Extract the [X, Y] coordinate from the center of the cell holding the provided text.  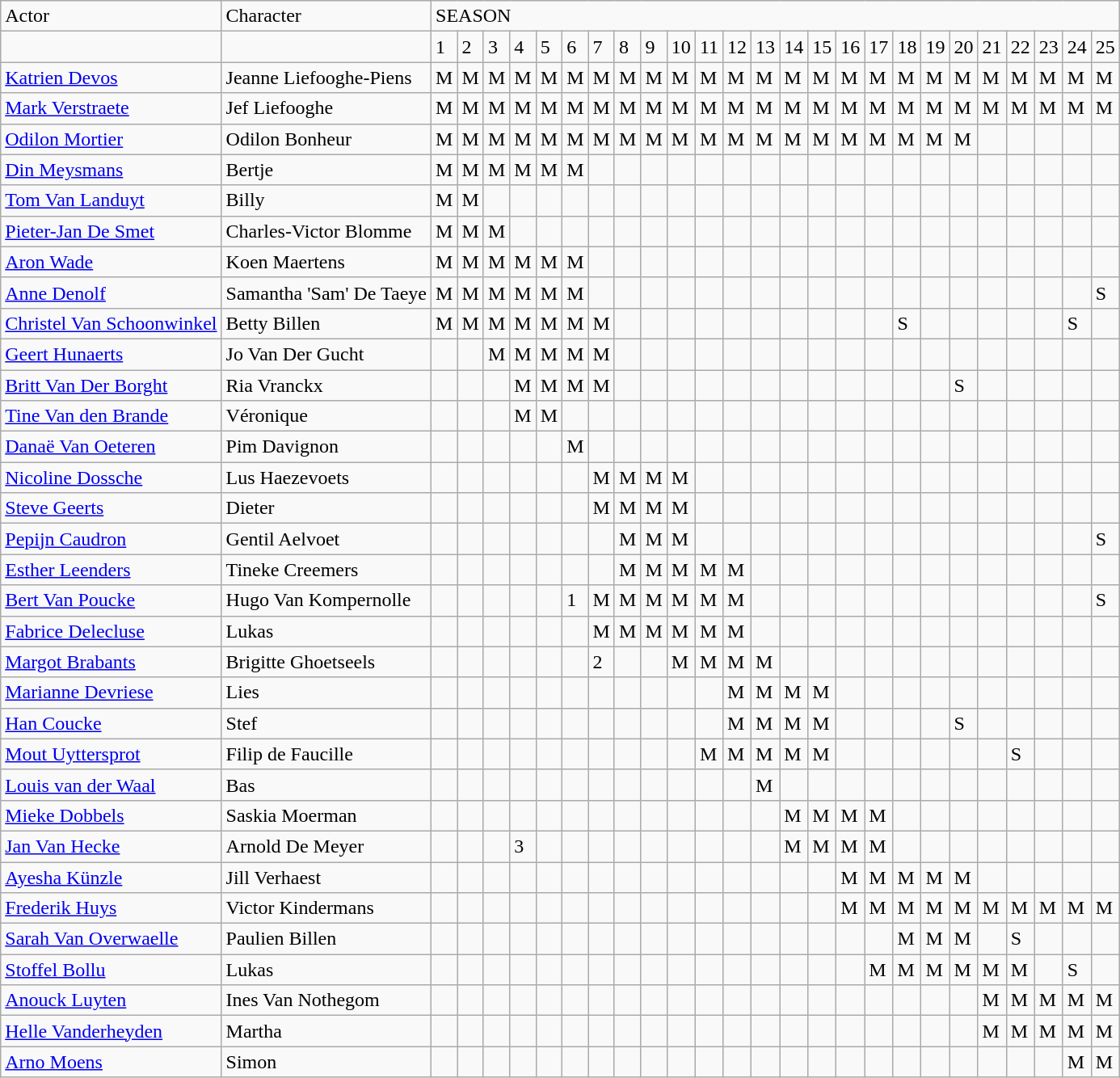
5 [549, 47]
Pieter-Jan De Smet [112, 231]
Odilon Bonheur [326, 139]
Margot Brabants [112, 662]
13 [766, 47]
Paulien Billen [326, 939]
Betty Billen [326, 323]
Actor [112, 16]
Stoffel Bollu [112, 970]
Louis van der Waal [112, 785]
Mark Verstraete [112, 108]
Christel Van Schoonwinkel [112, 323]
8 [627, 47]
14 [794, 47]
Gentil Aelvoet [326, 539]
Ayesha Künzle [112, 877]
Jef Liefooghe [326, 108]
Martha [326, 1031]
Lus Haezevoets [326, 478]
4 [523, 47]
25 [1105, 47]
Din Meysmans [112, 170]
Filip de Faucille [326, 754]
Tine Van den Brande [112, 416]
Pim Davignon [326, 447]
Mieke Dobbels [112, 815]
Charles-Victor Blomme [326, 231]
Geert Hunaerts [112, 354]
Bertje [326, 170]
Jan Van Hecke [112, 846]
18 [907, 47]
Danaë Van Oeteren [112, 447]
Brigitte Ghoetseels [326, 662]
Arno Moens [112, 1062]
Anouck Luyten [112, 1000]
Sarah Van Overwaelle [112, 939]
12 [737, 47]
Koen Maertens [326, 262]
Samantha 'Sam' De Taeye [326, 293]
Simon [326, 1062]
24 [1076, 47]
Hugo Van Kompernolle [326, 600]
21 [992, 47]
Véronique [326, 416]
Ines Van Nothegom [326, 1000]
Ria Vranckx [326, 385]
10 [680, 47]
Tineke Creemers [326, 570]
15 [823, 47]
Mout Uyttersprot [112, 754]
SEASON [776, 16]
Steve Geerts [112, 508]
Character [326, 16]
Lies [326, 693]
Victor Kindermans [326, 908]
17 [879, 47]
Frederik Huys [112, 908]
Esther Leenders [112, 570]
Bas [326, 785]
Billy [326, 200]
Katrien Devos [112, 78]
Marianne Devriese [112, 693]
19 [936, 47]
Jo Van Der Gucht [326, 354]
9 [654, 47]
Dieter [326, 508]
20 [963, 47]
7 [601, 47]
Aron Wade [112, 262]
Helle Vanderheyden [112, 1031]
6 [575, 47]
23 [1049, 47]
Anne Denolf [112, 293]
Han Coucke [112, 723]
Britt Van Der Borght [112, 385]
Nicoline Dossche [112, 478]
22 [1020, 47]
Pepijn Caudron [112, 539]
16 [850, 47]
11 [709, 47]
Arnold De Meyer [326, 846]
Stef [326, 723]
Tom Van Landuyt [112, 200]
Jeanne Liefooghe-Piens [326, 78]
Odilon Mortier [112, 139]
Jill Verhaest [326, 877]
Bert Van Poucke [112, 600]
Fabrice Delecluse [112, 631]
Saskia Moerman [326, 815]
